Determine the [X, Y] coordinate at the center of the cell enclosing the given text.  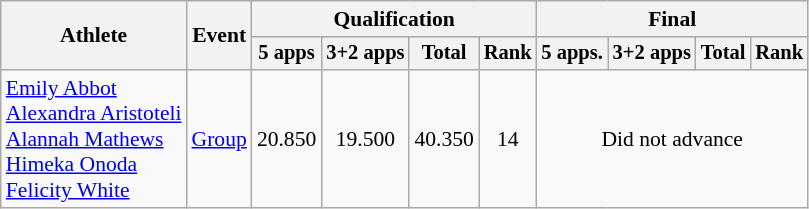
Group [220, 139]
Qualification [394, 19]
40.350 [444, 139]
14 [508, 139]
5 apps. [572, 54]
Emily AbbotAlexandra AristoteliAlannah MathewsHimeka OnodaFelicity White [94, 139]
Final [672, 19]
5 apps [286, 54]
Did not advance [672, 139]
Athlete [94, 36]
Event [220, 36]
20.850 [286, 139]
19.500 [365, 139]
